Extract the (x, y) coordinate from the center of the cell holding the provided text.  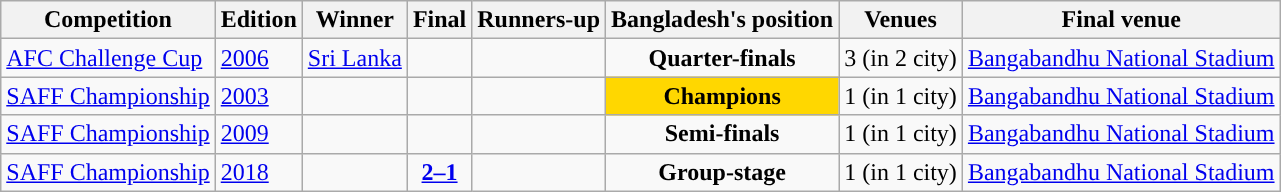
2–1 (439, 172)
2009 (258, 134)
Sri Lanka (354, 58)
Edition (258, 20)
AFC Challenge Cup (108, 58)
2006 (258, 58)
3 (in 2 city) (901, 58)
Group-stage (722, 172)
Champions (722, 96)
Final venue (1121, 20)
2003 (258, 96)
Semi-finals (722, 134)
2018 (258, 172)
Bangladesh's position (722, 20)
Quarter-finals (722, 58)
Venues (901, 20)
Competition (108, 20)
Winner (354, 20)
Runners-up (539, 20)
Final (439, 20)
